Pinpoint the cell where the given text exists, returning its (x, y) midpoint coordinate. 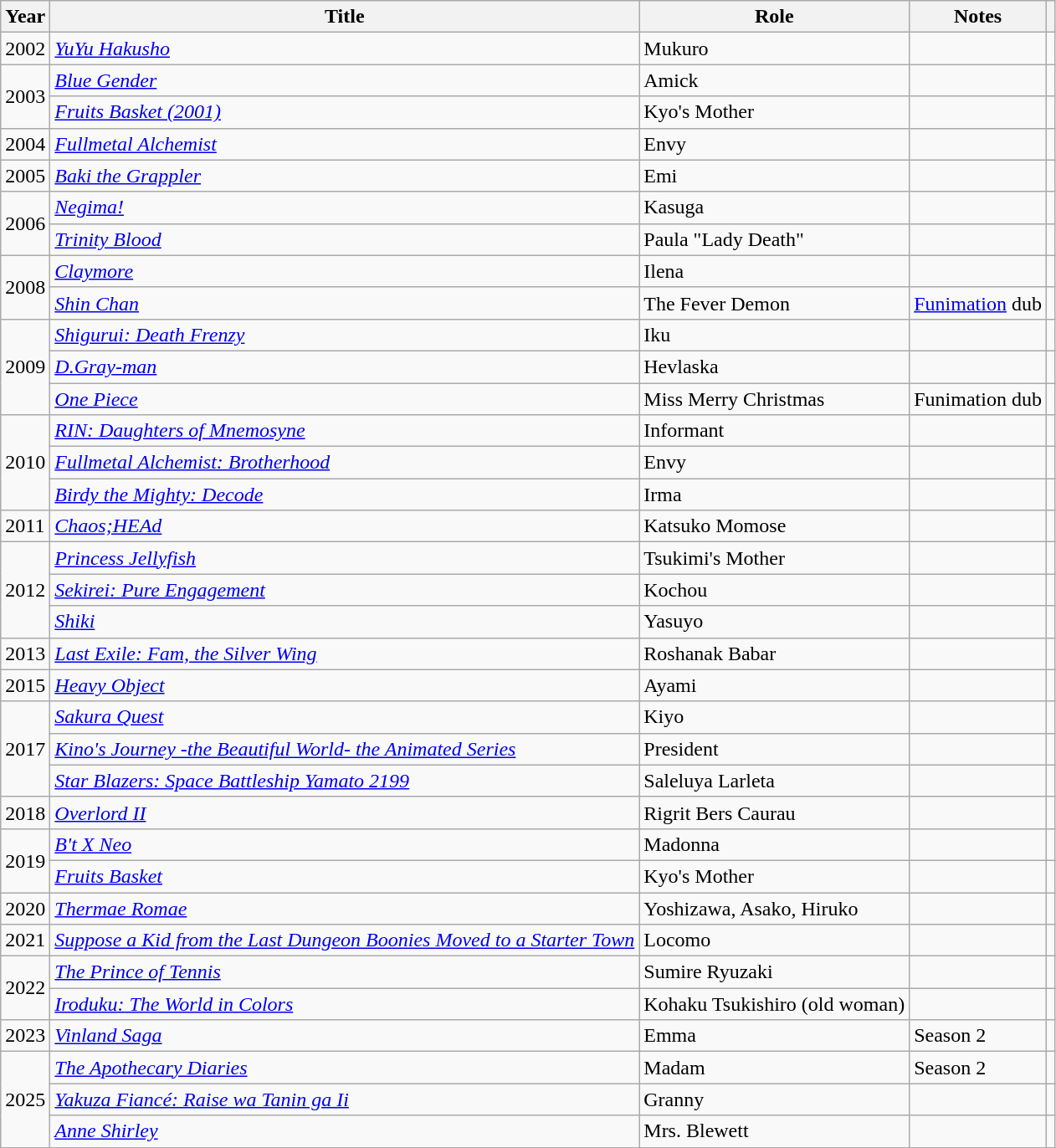
Katsuko Momose (775, 526)
Fruits Basket (345, 876)
B't X Neo (345, 844)
2017 (25, 749)
Amick (775, 80)
Tsukimi's Mother (775, 558)
Saleluya Larleta (775, 781)
Kasuga (775, 208)
President (775, 749)
Mrs. Blewett (775, 1131)
Madam (775, 1068)
2025 (25, 1099)
Anne Shirley (345, 1131)
Mukuro (775, 49)
Kino's Journey -the Beautiful World- the Animated Series (345, 749)
Hevlaska (775, 366)
Kiyo (775, 717)
2004 (25, 144)
2013 (25, 653)
Iroduku: The World in Colors (345, 1004)
Sumire Ryuzaki (775, 972)
Vinland Saga (345, 1036)
Shiki (345, 622)
Informant (775, 431)
2011 (25, 526)
2002 (25, 49)
Role (775, 17)
Star Blazers: Space Battleship Yamato 2199 (345, 781)
Kohaku Tsukishiro (old woman) (775, 1004)
Yasuyo (775, 622)
Emi (775, 176)
2006 (25, 223)
Princess Jellyfish (345, 558)
Chaos;HEAd (345, 526)
Blue Gender (345, 80)
Ilena (775, 271)
Kochou (775, 590)
Shigurui: Death Frenzy (345, 335)
2020 (25, 908)
Roshanak Babar (775, 653)
Locomo (775, 940)
Fullmetal Alchemist: Brotherhood (345, 463)
Rigrit Bers Caurau (775, 812)
Sakura Quest (345, 717)
Emma (775, 1036)
Year (25, 17)
Paula "Lady Death" (775, 239)
Irma (775, 495)
Notes (978, 17)
2005 (25, 176)
Fullmetal Alchemist (345, 144)
Iku (775, 335)
Madonna (775, 844)
Trinity Blood (345, 239)
The Prince of Tennis (345, 972)
2023 (25, 1036)
Birdy the Mighty: Decode (345, 495)
Granny (775, 1099)
Claymore (345, 271)
2012 (25, 590)
Thermae Romae (345, 908)
Yakuza Fiancé: Raise wa Tanin ga Ii (345, 1099)
Sekirei: Pure Engagement (345, 590)
2010 (25, 463)
One Piece (345, 399)
2003 (25, 96)
Title (345, 17)
The Apothecary Diaries (345, 1068)
Fruits Basket (2001) (345, 112)
Overlord II (345, 812)
2019 (25, 860)
Miss Merry Christmas (775, 399)
YuYu Hakusho (345, 49)
Ayami (775, 685)
Last Exile: Fam, the Silver Wing (345, 653)
RIN: Daughters of Mnemosyne (345, 431)
The Fever Demon (775, 303)
2015 (25, 685)
2022 (25, 988)
Shin Chan (345, 303)
D.Gray-man (345, 366)
2021 (25, 940)
2008 (25, 287)
Heavy Object (345, 685)
Negima! (345, 208)
2009 (25, 366)
Yoshizawa, Asako, Hiruko (775, 908)
Baki the Grappler (345, 176)
Suppose a Kid from the Last Dungeon Boonies Moved to a Starter Town (345, 940)
2018 (25, 812)
